Detect which cell encompasses the target text, then output its [x, y] center coordinate. 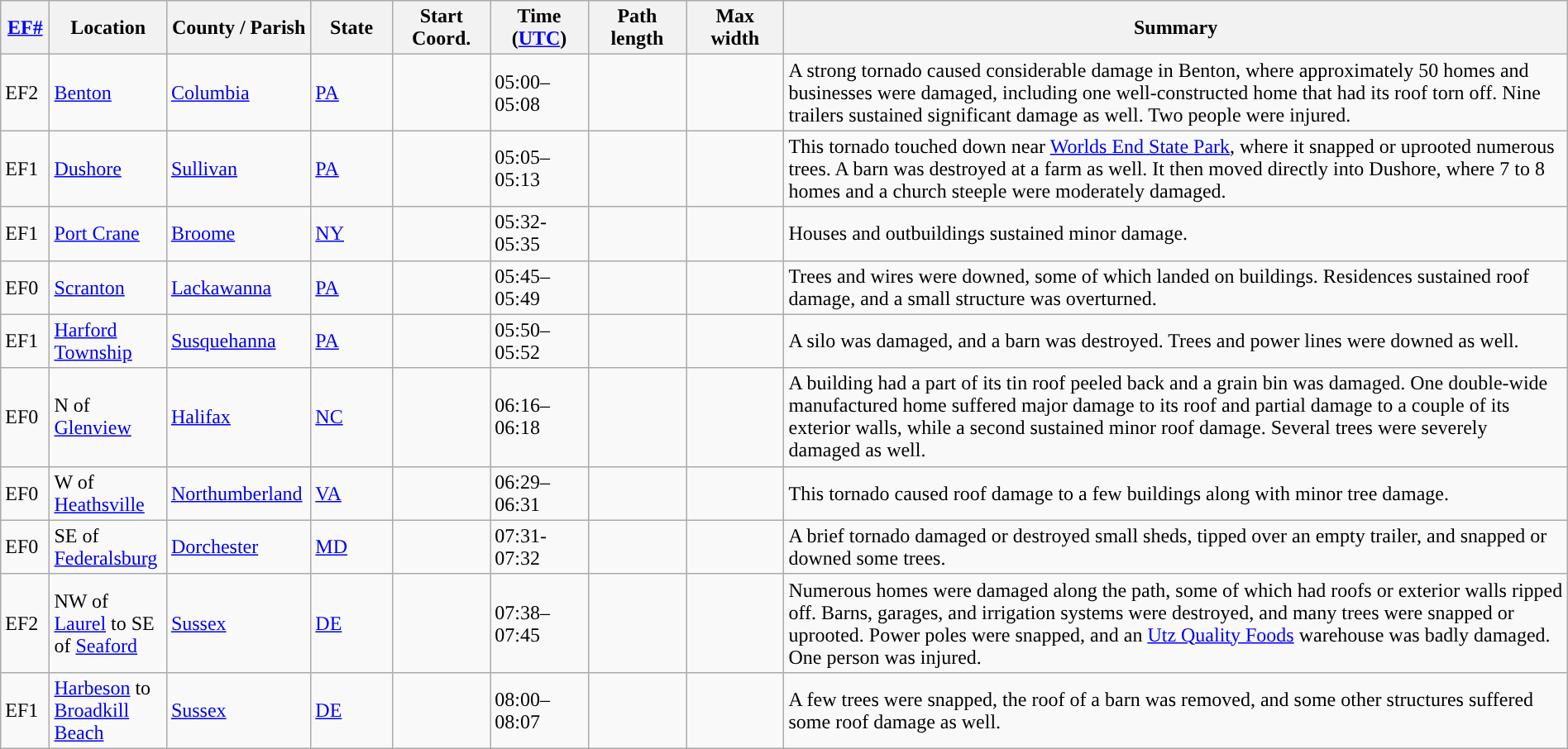
Port Crane [108, 233]
W of Heathsville [108, 493]
06:29–06:31 [539, 493]
State [352, 28]
Broome [238, 233]
Max width [735, 28]
08:00–08:07 [539, 710]
Dushore [108, 169]
MD [352, 547]
Benton [108, 93]
A brief tornado damaged or destroyed small sheds, tipped over an empty trailer, and snapped or downed some trees. [1176, 547]
06:16–06:18 [539, 417]
SE of Federalsburg [108, 547]
07:38–07:45 [539, 623]
VA [352, 493]
Summary [1176, 28]
N of Glenview [108, 417]
Columbia [238, 93]
Lackawanna [238, 288]
Time (UTC) [539, 28]
EF# [25, 28]
Sullivan [238, 169]
Start Coord. [441, 28]
NC [352, 417]
This tornado caused roof damage to a few buildings along with minor tree damage. [1176, 493]
05:50–05:52 [539, 341]
A silo was damaged, and a barn was destroyed. Trees and power lines were downed as well. [1176, 341]
Northumberland [238, 493]
Scranton [108, 288]
05:32-05:35 [539, 233]
Path length [637, 28]
NW of Laurel to SE of Seaford [108, 623]
05:05–05:13 [539, 169]
07:31-07:32 [539, 547]
Houses and outbuildings sustained minor damage. [1176, 233]
05:00–05:08 [539, 93]
County / Parish [238, 28]
Harford Township [108, 341]
Halifax [238, 417]
05:45–05:49 [539, 288]
Trees and wires were downed, some of which landed on buildings. Residences sustained roof damage, and a small structure was overturned. [1176, 288]
Location [108, 28]
Harbeson to Broadkill Beach [108, 710]
Dorchester [238, 547]
NY [352, 233]
A few trees were snapped, the roof of a barn was removed, and some other structures suffered some roof damage as well. [1176, 710]
Susquehanna [238, 341]
